Determine the [X, Y] coordinate at the center of the cell enclosing the given text.  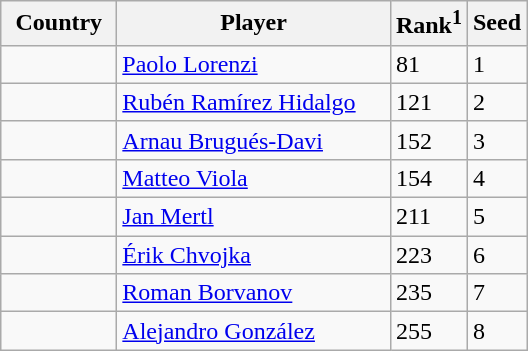
81 [428, 64]
Arnau Brugués-Davi [254, 140]
Rank1 [428, 24]
Érik Chvojka [254, 255]
Alejandro González [254, 331]
4 [496, 178]
Matteo Viola [254, 178]
7 [496, 293]
Jan Mertl [254, 217]
Player [254, 24]
152 [428, 140]
3 [496, 140]
211 [428, 217]
Rubén Ramírez Hidalgo [254, 102]
Country [59, 24]
121 [428, 102]
5 [496, 217]
6 [496, 255]
Roman Borvanov [254, 293]
223 [428, 255]
2 [496, 102]
154 [428, 178]
Paolo Lorenzi [254, 64]
255 [428, 331]
1 [496, 64]
Seed [496, 24]
235 [428, 293]
8 [496, 331]
